Capture the cell that displays the provided text and extract its [x, y] central coordinate. 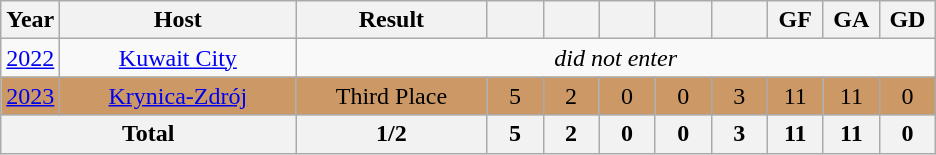
Third Place [392, 96]
GD [907, 20]
Result [392, 20]
Host [178, 20]
1/2 [392, 134]
did not enter [616, 58]
2022 [30, 58]
Krynica-Zdrój [178, 96]
GF [795, 20]
Total [148, 134]
GA [851, 20]
2023 [30, 96]
Year [30, 20]
Kuwait City [178, 58]
